Return (x, y) of the center of cell containing provided text 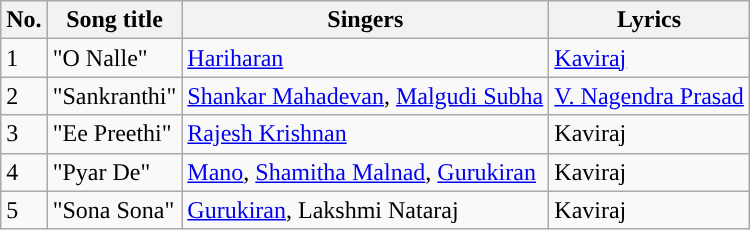
"Sona Sona" (114, 210)
3 (24, 134)
4 (24, 172)
V. Nagendra Prasad (650, 96)
No. (24, 20)
Gurukiran, Lakshmi Nataraj (366, 210)
1 (24, 58)
"Ee Preethi" (114, 134)
"Pyar De" (114, 172)
Rajesh Krishnan (366, 134)
5 (24, 210)
"Sankranthi" (114, 96)
Singers (366, 20)
Mano, Shamitha Malnad, Gurukiran (366, 172)
Hariharan (366, 58)
Song title (114, 20)
Lyrics (650, 20)
Shankar Mahadevan, Malgudi Subha (366, 96)
"O Nalle" (114, 58)
2 (24, 96)
